Pinpoint the cell where the given text exists, returning its [x, y] midpoint coordinate. 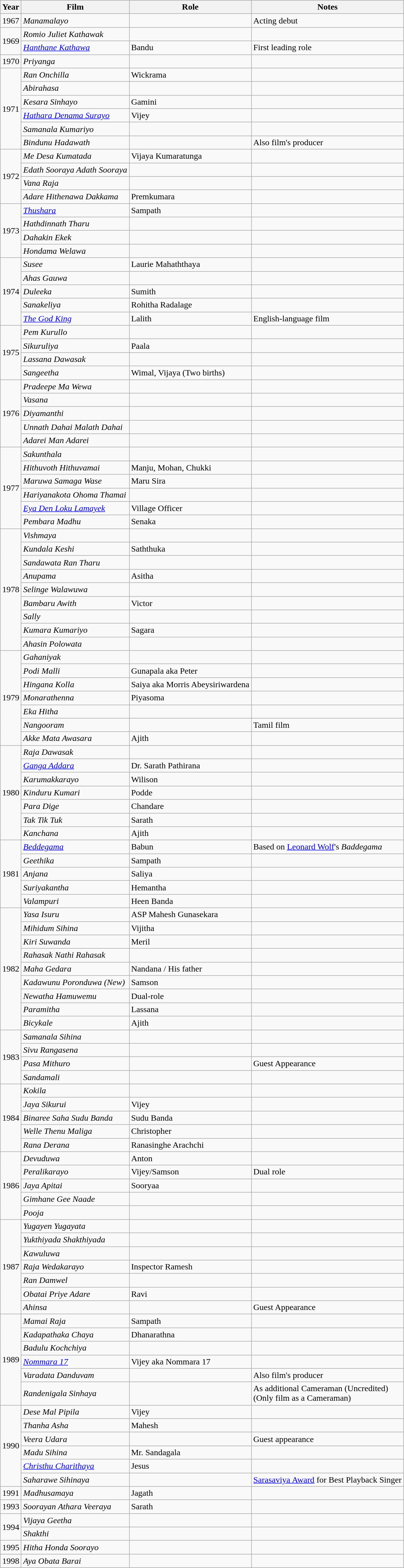
Role [190, 7]
Newatha Hamuwemu [75, 996]
Unnath Dahai Malath Dahai [75, 427]
Podde [190, 793]
Kadapathaka Chaya [75, 1335]
Premkumara [190, 197]
Ravi [190, 1294]
Christhu Charithaya [75, 1466]
Rana Derana [75, 1145]
Guest appearance [328, 1439]
Kanchana [75, 833]
Badulu Kochchiya [75, 1348]
Yukthiyada Shakthiyada [75, 1240]
Based on Leonard Wolf's Baddegama [328, 847]
Babun [190, 847]
Selinge Walawuwa [75, 589]
Beddegama [75, 847]
Saththuka [190, 549]
Jagath [190, 1493]
Bindunu Hadawath [75, 142]
Kadawunu Poronduwa (New) [75, 982]
Para Dige [75, 806]
Hathara Denama Surayo [75, 115]
Hitha Honda Soorayo [75, 1547]
Romio Juliet Kathawak [75, 34]
Saharawe Sihinaya [75, 1479]
Thushara [75, 210]
Veera Udara [75, 1439]
Maru Sira [190, 481]
Thanha Asha [75, 1425]
Maruwa Samaga Wase [75, 481]
Pradeepe Ma Wewa [75, 386]
Hingana Kolla [75, 684]
Nangooram [75, 725]
Village Officer [190, 508]
Adare Hithenawa Dakkama [75, 197]
Aya Obata Barai [75, 1561]
Eka Hitha [75, 711]
Karumakkarayo [75, 779]
Samanala Kumariyo [75, 129]
1979 [11, 698]
Welle Thenu Maliga [75, 1131]
Gunapala aka Peter [190, 671]
Pem Kurullo [75, 332]
Nommara 17 [75, 1362]
Sagara [190, 630]
1990 [11, 1446]
1975 [11, 352]
Sakunthala [75, 454]
Sandamali [75, 1077]
Kumara Kumariyo [75, 630]
Dual-role [190, 996]
Valampuri [75, 901]
Kinduru Kumari [75, 793]
1969 [11, 41]
Paramitha [75, 1009]
Madhusamaya [75, 1493]
Kokila [75, 1091]
1986 [11, 1185]
Mahesh [190, 1425]
Laurie Mahaththaya [190, 264]
Yasa Isuru [75, 915]
Piyasoma [190, 698]
Year [11, 7]
Priyanga [75, 61]
1994 [11, 1527]
Wimal, Vijaya (Two births) [190, 373]
Randenigala Sinhaya [75, 1394]
Manamalayo [75, 21]
1981 [11, 874]
Duleeka [75, 291]
Sooryaa [190, 1185]
Gimhane Gee Naade [75, 1199]
Anjana [75, 874]
Mamai Raja [75, 1321]
Chandare [190, 806]
Vijitha [190, 928]
Ahas Gauwa [75, 278]
Soorayan Athara Veeraya [75, 1507]
Tak Tik Tuk [75, 820]
Raja Dawasak [75, 752]
Edath Sooraya Adath Sooraya [75, 170]
1998 [11, 1561]
1972 [11, 176]
Jaya Apitai [75, 1185]
Mr. Sandagala [190, 1452]
Lassana Dawasak [75, 359]
Sudu Banda [190, 1118]
Ganga Addara [75, 765]
Christopher [190, 1131]
Eya Den Loku Lamayek [75, 508]
Heen Banda [190, 901]
Hithuvoth Hithuvamai [75, 468]
1995 [11, 1547]
Maha Gedara [75, 969]
Vijaya Kumaratunga [190, 156]
Devuduwa [75, 1158]
Hanthane Kathawa [75, 48]
Ran Onchilla [75, 75]
Sivu Rangasena [75, 1050]
1980 [11, 793]
Kiri Suwanda [75, 942]
Bandu [190, 48]
Asitha [190, 576]
Saiya aka Morris Abeysiriwardena [190, 684]
Dr. Sarath Pathirana [190, 765]
1967 [11, 21]
Peralikarayo [75, 1172]
Pooja [75, 1212]
Samanala Sihina [75, 1037]
Wickrama [190, 75]
Dese Mal Pipila [75, 1412]
Meril [190, 942]
Ran Damwel [75, 1280]
Vasana [75, 400]
Sanakeliya [75, 305]
Kesara Sinhayo [75, 102]
Film [75, 7]
Paala [190, 346]
Binaree Saha Sudu Banda [75, 1118]
Vana Raja [75, 183]
Sally [75, 617]
Diyamanthi [75, 414]
Varadata Danduvam [75, 1375]
Madu Sihina [75, 1452]
Adarei Man Adarei [75, 441]
Sangeetha [75, 373]
Sumith [190, 291]
Hathdinnath Tharu [75, 224]
Monarathenna [75, 698]
Suriyakantha [75, 888]
Hariyanakota Ohoma Thamai [75, 495]
Ahasin Polowata [75, 644]
Vijaya Geetha [75, 1520]
Victor [190, 603]
First leading role [328, 48]
Jesus [190, 1466]
Wilison [190, 779]
Pembara Madhu [75, 522]
Kundala Keshi [75, 549]
Jaya Sikurui [75, 1104]
Nandana / His father [190, 969]
Sandawata Ran Tharu [75, 562]
1973 [11, 231]
Notes [328, 7]
Bambaru Awith [75, 603]
1993 [11, 1507]
1987 [11, 1267]
1970 [11, 61]
Sarasaviya Award for Best Playback Singer [328, 1479]
Ranasinghe Arachchi [190, 1145]
Saliya [190, 874]
Ahinsa [75, 1307]
1982 [11, 969]
Lalith [190, 319]
Hondama Welawa [75, 251]
Sikuruliya [75, 346]
1983 [11, 1057]
Gamini [190, 102]
Dhanarathna [190, 1335]
1974 [11, 291]
Vishmaya [75, 535]
Podi Malli [75, 671]
Rahasak Nathi Rahasak [75, 955]
Shakthi [75, 1534]
ASP Mahesh Gunasekara [190, 915]
English-language film [328, 319]
Vijey/Samson [190, 1172]
1977 [11, 488]
1978 [11, 589]
Pasa Mithuro [75, 1064]
Vijey aka Nommara 17 [190, 1362]
Acting debut [328, 21]
Raja Wedakarayo [75, 1267]
Dual role [328, 1172]
Anton [190, 1158]
Susee [75, 264]
Tamil film [328, 725]
Senaka [190, 522]
Lassana [190, 1009]
Bicykale [75, 1023]
The God King [75, 319]
Obatai Priye Adare [75, 1294]
Abirahasa [75, 88]
Anupama [75, 576]
1991 [11, 1493]
Kawuluwa [75, 1253]
1971 [11, 109]
Me Desa Kumatada [75, 156]
Gahaniyak [75, 657]
Rohitha Radalage [190, 305]
Akke Mata Awasara [75, 738]
Yugayen Yugayata [75, 1226]
Geethika [75, 861]
1976 [11, 413]
As additional Cameraman (Uncredited) (Only film as a Cameraman) [328, 1394]
Manju, Mohan, Chukki [190, 468]
Inspector Ramesh [190, 1267]
Dahakin Ekek [75, 237]
Hemantha [190, 888]
Samson [190, 982]
1984 [11, 1118]
1989 [11, 1359]
Mihidum Sihina [75, 928]
